Return [X, Y] of the center of cell containing provided text 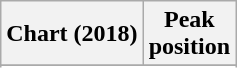
Chart (2018) [72, 34]
Peakposition [189, 34]
